Provide the (X, Y) coordinate of the cell's center where the given text is located.  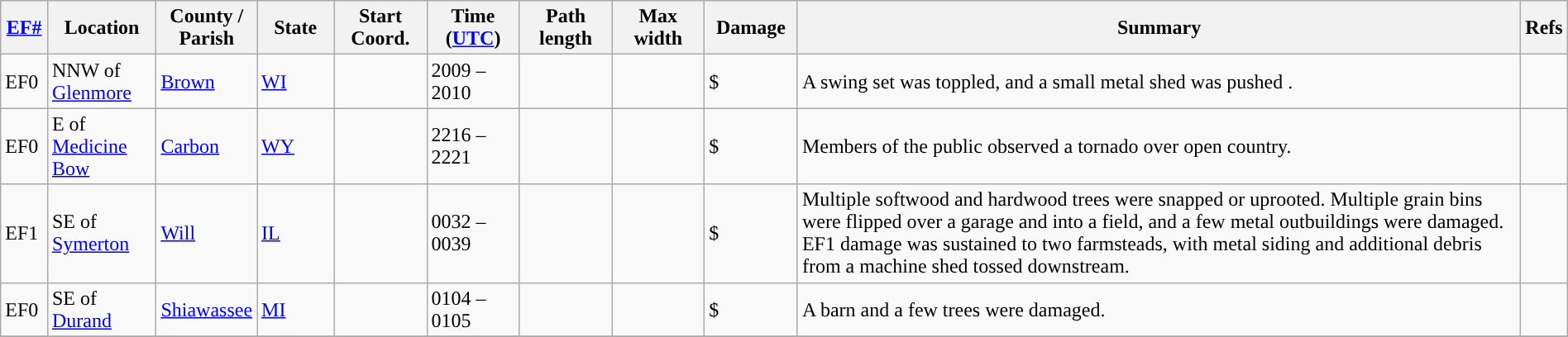
0032 – 0039 (473, 233)
Location (101, 28)
Time (UTC) (473, 28)
EF# (25, 28)
County / Parish (207, 28)
NNW of Glenmore (101, 81)
Shiawassee (207, 309)
A swing set was toppled, and a small metal shed was pushed . (1159, 81)
IL (296, 233)
EF1 (25, 233)
SE of Durand (101, 309)
Max width (658, 28)
Start Coord. (380, 28)
Refs (1545, 28)
A barn and a few trees were damaged. (1159, 309)
2009 – 2010 (473, 81)
WI (296, 81)
Brown (207, 81)
Summary (1159, 28)
Members of the public observed a tornado over open country. (1159, 146)
E of Medicine Bow (101, 146)
Carbon (207, 146)
Path length (566, 28)
MI (296, 309)
WY (296, 146)
State (296, 28)
SE of Symerton (101, 233)
Damage (751, 28)
0104 – 0105 (473, 309)
Will (207, 233)
2216 – 2221 (473, 146)
